Locate the cell with the specified text and output its (X, Y) center coordinate. 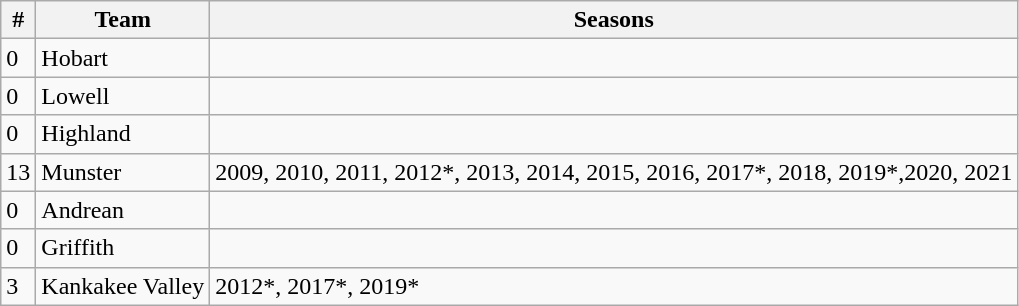
Munster (123, 172)
3 (18, 286)
Andrean (123, 210)
2012*, 2017*, 2019* (614, 286)
13 (18, 172)
# (18, 20)
Highland (123, 134)
Team (123, 20)
2009, 2010, 2011, 2012*, 2013, 2014, 2015, 2016, 2017*, 2018, 2019*,2020, 2021 (614, 172)
Hobart (123, 58)
Kankakee Valley (123, 286)
Griffith (123, 248)
Lowell (123, 96)
Seasons (614, 20)
